Identify which cell holds the provided text, then report its (x, y) central coordinate. 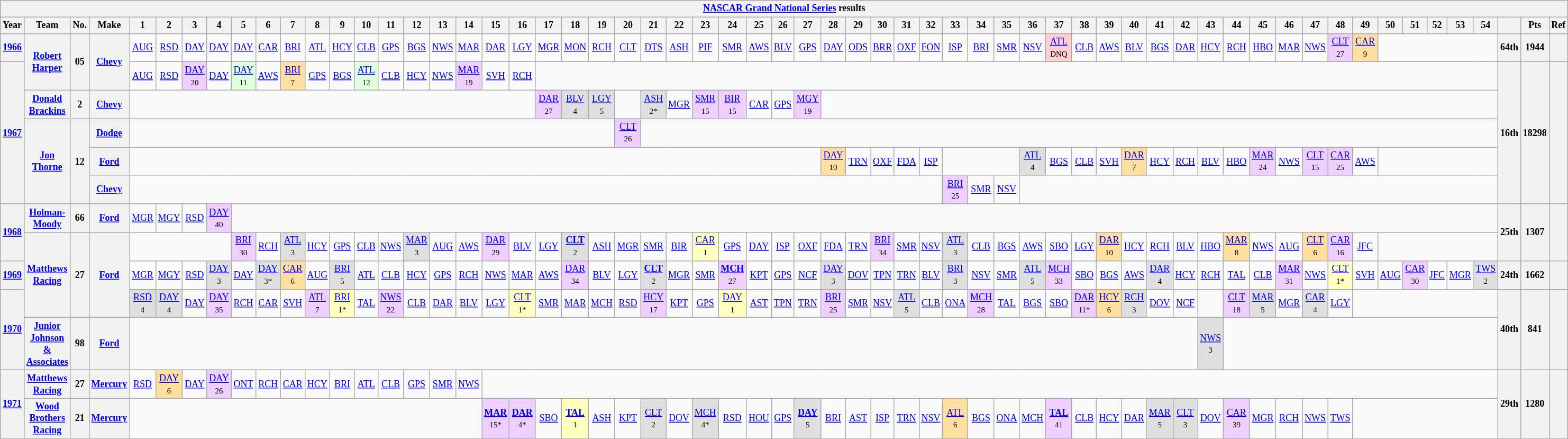
BRI3 (955, 275)
BIR15 (732, 104)
26 (783, 25)
42 (1185, 25)
BRI1* (343, 303)
13 (442, 25)
MCH27 (732, 275)
CLT18 (1237, 303)
15 (496, 25)
1968 (13, 232)
18298 (1535, 133)
1966 (13, 48)
Team (47, 25)
BRI7 (293, 76)
DAR27 (549, 104)
9 (343, 25)
MCH33 (1059, 275)
Ref (1558, 25)
18 (576, 25)
6 (268, 25)
CAR1 (705, 247)
23 (705, 25)
DAR11* (1084, 303)
DAR4* (522, 418)
SMR15 (705, 104)
ODS (858, 48)
No. (79, 25)
NWS22 (390, 303)
CLT26 (628, 133)
36 (1033, 25)
DAY4 (169, 303)
30 (882, 25)
CAR16 (1341, 247)
HCY17 (654, 303)
BRI34 (882, 247)
PIF (705, 48)
29th (1510, 404)
33 (955, 25)
44 (1237, 25)
MAR15* (496, 418)
Wood Brothers Racing (47, 418)
HOU (759, 418)
Dodge (109, 133)
1969 (13, 275)
BRR (882, 48)
DAY6 (169, 384)
MAR8 (1237, 247)
MAR24 (1263, 162)
RSD4 (143, 303)
1662 (1535, 275)
24 (732, 25)
24th (1510, 275)
MAR31 (1289, 275)
46 (1289, 25)
16 (522, 25)
CAR9 (1365, 48)
25 (759, 25)
14 (469, 25)
29 (858, 25)
LGY5 (602, 104)
53 (1460, 25)
Donald Brackins (47, 104)
38 (1084, 25)
8 (317, 25)
1944 (1535, 48)
28 (833, 25)
DAR29 (496, 247)
DAY26 (219, 384)
1 (143, 25)
CAR6 (293, 275)
MON (576, 48)
ATL7 (317, 303)
DAY1 (732, 303)
10 (366, 25)
98 (79, 344)
66 (79, 218)
MGY19 (807, 104)
NWS3 (1210, 344)
DTS (654, 48)
41 (1160, 25)
BIR (679, 247)
19 (602, 25)
31 (907, 25)
MAR3 (417, 247)
TAL41 (1059, 418)
DAY3* (268, 275)
Year (13, 25)
51 (1415, 25)
52 (1437, 25)
43 (1210, 25)
40 (1134, 25)
DAY10 (833, 162)
CAR4 (1315, 303)
ASH2* (654, 104)
16th (1510, 133)
TAL1 (576, 418)
DAY40 (219, 218)
11 (390, 25)
7 (293, 25)
DAR7 (1134, 162)
20 (628, 25)
CAR25 (1341, 162)
MCH4* (705, 418)
TWS2 (1485, 275)
CAR39 (1237, 418)
54 (1485, 25)
BLV4 (576, 104)
Pts (1535, 25)
CLT15 (1315, 162)
47 (1315, 25)
841 (1535, 329)
ATL12 (366, 76)
1970 (13, 329)
DAY35 (219, 303)
17 (549, 25)
Holman-Moody (47, 218)
1967 (13, 133)
50 (1390, 25)
MAR19 (469, 76)
1280 (1535, 404)
1971 (13, 404)
FON (931, 48)
Robert Harper (47, 61)
DAR34 (576, 275)
37 (1059, 25)
35 (1007, 25)
NASCAR Grand National Series results (784, 8)
ONT (243, 384)
25th (1510, 232)
MCH28 (981, 303)
40th (1510, 329)
DAY11 (243, 76)
05 (79, 61)
DAY5 (807, 418)
HCY6 (1109, 303)
CLT6 (1315, 247)
39 (1109, 25)
CLT27 (1341, 48)
DAY20 (195, 76)
BRI5 (343, 275)
ATLDNQ (1059, 48)
TWS (1341, 418)
34 (981, 25)
Junior Johnson & Associates (47, 344)
1307 (1535, 232)
RCH3 (1134, 303)
48 (1341, 25)
5 (243, 25)
BRI30 (243, 247)
22 (679, 25)
CLT (628, 48)
3 (195, 25)
4 (219, 25)
ATL6 (955, 418)
Jon Thorne (47, 161)
49 (1365, 25)
32 (931, 25)
Make (109, 25)
DAR10 (1109, 247)
DAR4 (1160, 275)
ATL4 (1033, 162)
CAR30 (1415, 275)
64th (1510, 48)
CLT3 (1185, 418)
45 (1263, 25)
